From the cell containing the given text, extract its center point as (X, Y) coordinate. 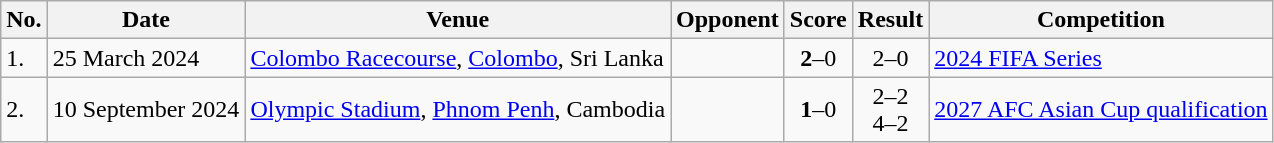
Result (890, 20)
2024 FIFA Series (1101, 58)
Score (818, 20)
2–2 4–2 (890, 110)
25 March 2024 (146, 58)
Competition (1101, 20)
Olympic Stadium, Phnom Penh, Cambodia (458, 110)
Opponent (728, 20)
10 September 2024 (146, 110)
Colombo Racecourse, Colombo, Sri Lanka (458, 58)
Date (146, 20)
2. (24, 110)
1–0 (818, 110)
Venue (458, 20)
1. (24, 58)
2027 AFC Asian Cup qualification (1101, 110)
No. (24, 20)
